Scan for the cell matching the given text and deliver its (X, Y) coordinate at center. 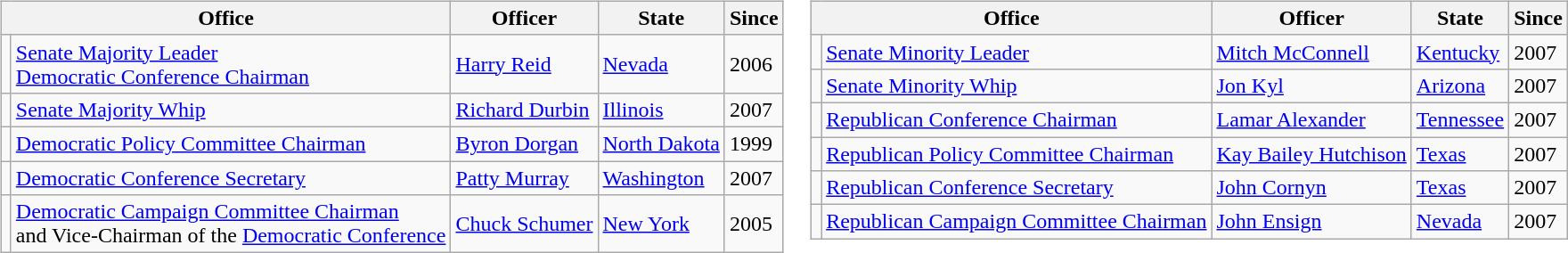
Kentucky (1459, 52)
Mitch McConnell (1311, 52)
New York (661, 224)
Democratic Conference Secretary (231, 177)
Kay Bailey Hutchison (1311, 154)
Harry Reid (524, 64)
Republican Campaign Committee Chairman (1017, 222)
Tennessee (1459, 119)
Washington (661, 177)
Patty Murray (524, 177)
North Dakota (661, 143)
Democratic Campaign Committee Chairman and Vice-Chairman of the Democratic Conference (231, 224)
Richard Durbin (524, 110)
Lamar Alexander (1311, 119)
Republican Conference Secretary (1017, 188)
Illinois (661, 110)
Jon Kyl (1311, 86)
Chuck Schumer (524, 224)
Republican Conference Chairman (1017, 119)
Republican Policy Committee Chairman (1017, 154)
Senate Minority Leader (1017, 52)
Democratic Policy Committee Chairman (231, 143)
Senate Majority Whip (231, 110)
John Cornyn (1311, 188)
John Ensign (1311, 222)
2005 (754, 224)
Byron Dorgan (524, 143)
Senate Minority Whip (1017, 86)
1999 (754, 143)
Arizona (1459, 86)
2006 (754, 64)
Senate Majority LeaderDemocratic Conference Chairman (231, 64)
